Scan for the cell matching the given text and deliver its (X, Y) coordinate at center. 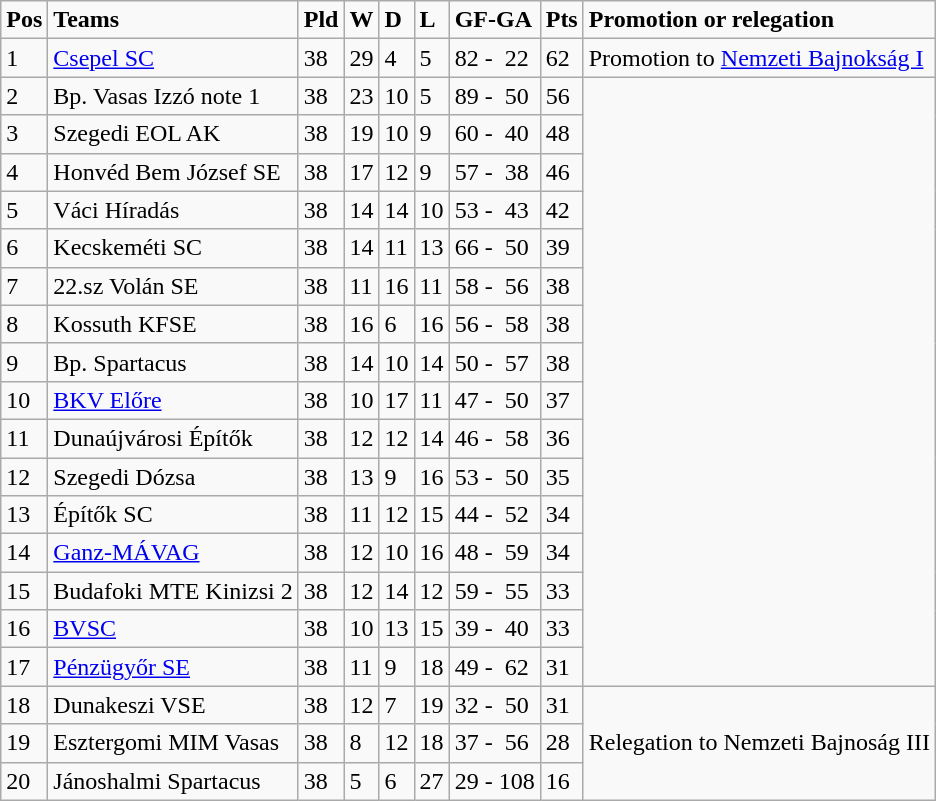
Ganz-MÁVAG (173, 553)
Esztergomi MIM Vasas (173, 743)
BVSC (173, 629)
BKV Előre (173, 400)
23 (362, 96)
60 - 40 (494, 134)
32 - 50 (494, 705)
58 - 56 (494, 286)
Pld (321, 20)
2 (24, 96)
29 - 108 (494, 781)
Budafoki MTE Kinizsi 2 (173, 591)
Kossuth KFSE (173, 324)
L (432, 20)
48 - 59 (494, 553)
39 - 40 (494, 629)
56 (562, 96)
Építők SC (173, 515)
22.sz Volán SE (173, 286)
GF-GA (494, 20)
46 (562, 172)
50 - 57 (494, 362)
Jánoshalmi Spartacus (173, 781)
D (396, 20)
Promotion to Nemzeti Bajnokság I (759, 58)
28 (562, 743)
47 - 50 (494, 400)
59 - 55 (494, 591)
48 (562, 134)
Váci Híradás (173, 210)
Pénzügyőr SE (173, 667)
35 (562, 477)
53 - 50 (494, 477)
Pts (562, 20)
Honvéd Bem József SE (173, 172)
20 (24, 781)
62 (562, 58)
Szegedi Dózsa (173, 477)
56 - 58 (494, 324)
Teams (173, 20)
Kecskeméti SC (173, 248)
44 - 52 (494, 515)
Csepel SC (173, 58)
Bp. Vasas Izzó note 1 (173, 96)
29 (362, 58)
46 - 58 (494, 438)
W (362, 20)
Pos (24, 20)
66 - 50 (494, 248)
57 - 38 (494, 172)
Szegedi EOL AK (173, 134)
49 - 62 (494, 667)
36 (562, 438)
39 (562, 248)
27 (432, 781)
42 (562, 210)
Dunakeszi VSE (173, 705)
37 - 56 (494, 743)
Bp. Spartacus (173, 362)
89 - 50 (494, 96)
Promotion or relegation (759, 20)
82 - 22 (494, 58)
37 (562, 400)
1 (24, 58)
Dunaújvárosi Építők (173, 438)
3 (24, 134)
Relegation to Nemzeti Bajnoság III (759, 743)
53 - 43 (494, 210)
